From the cell containing the given text, extract its center point as [X, Y] coordinate. 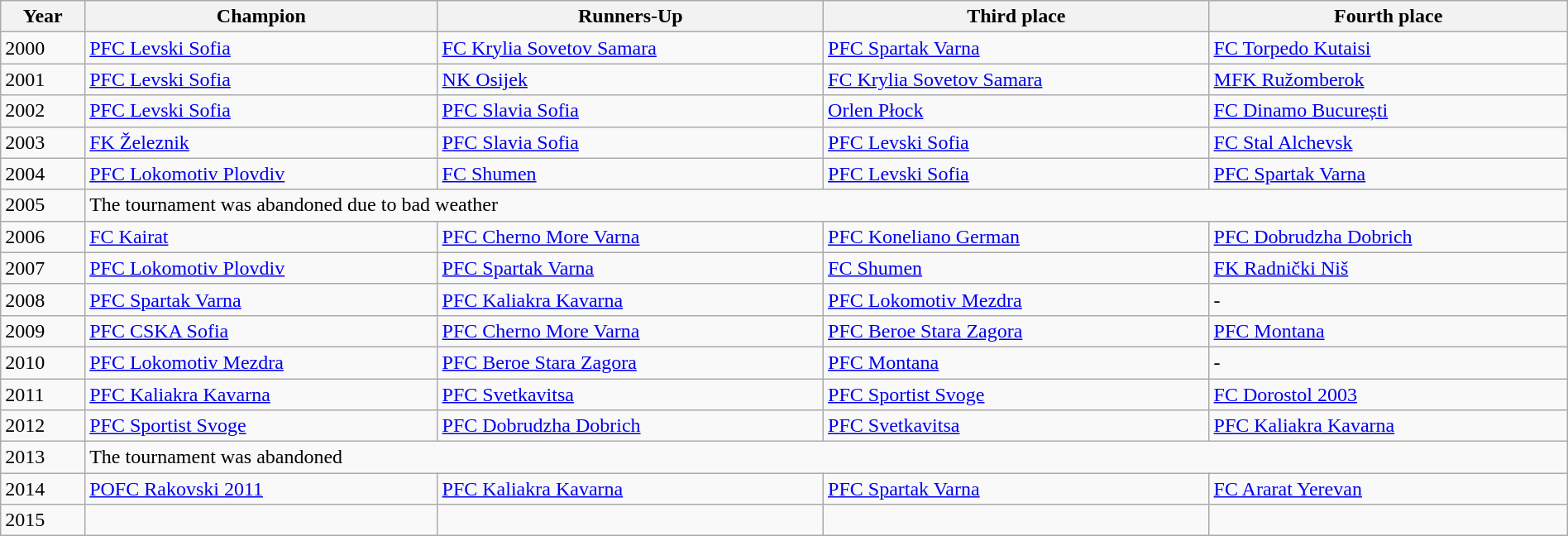
POFC Rakovski 2011 [261, 489]
NK Osijek [630, 79]
2005 [43, 205]
Champion [261, 17]
FC Dinamo București [1388, 111]
2015 [43, 520]
2007 [43, 268]
2013 [43, 457]
2003 [43, 142]
Year [43, 17]
Orlen Płock [1016, 111]
FC Torpedo Kutaisi [1388, 48]
2002 [43, 111]
PFC Koneliano German [1016, 237]
FK Železnik [261, 142]
2010 [43, 362]
FK Radnički Niš [1388, 268]
2001 [43, 79]
FC Dorostol 2003 [1388, 395]
FC Ararat Yerevan [1388, 489]
PFC CSKA Sofia [261, 331]
MFK Ružomberok [1388, 79]
FC Stal Alchevsk [1388, 142]
2014 [43, 489]
Runners-Up [630, 17]
Fourth place [1388, 17]
The tournament was abandoned [827, 457]
The tournament was abandoned due to bad weather [827, 205]
2012 [43, 426]
Third place [1016, 17]
2008 [43, 299]
2004 [43, 174]
2011 [43, 395]
2006 [43, 237]
2009 [43, 331]
FC Kairat [261, 237]
2000 [43, 48]
